Extract the (x, y) coordinate from the center of the cell holding the provided text.  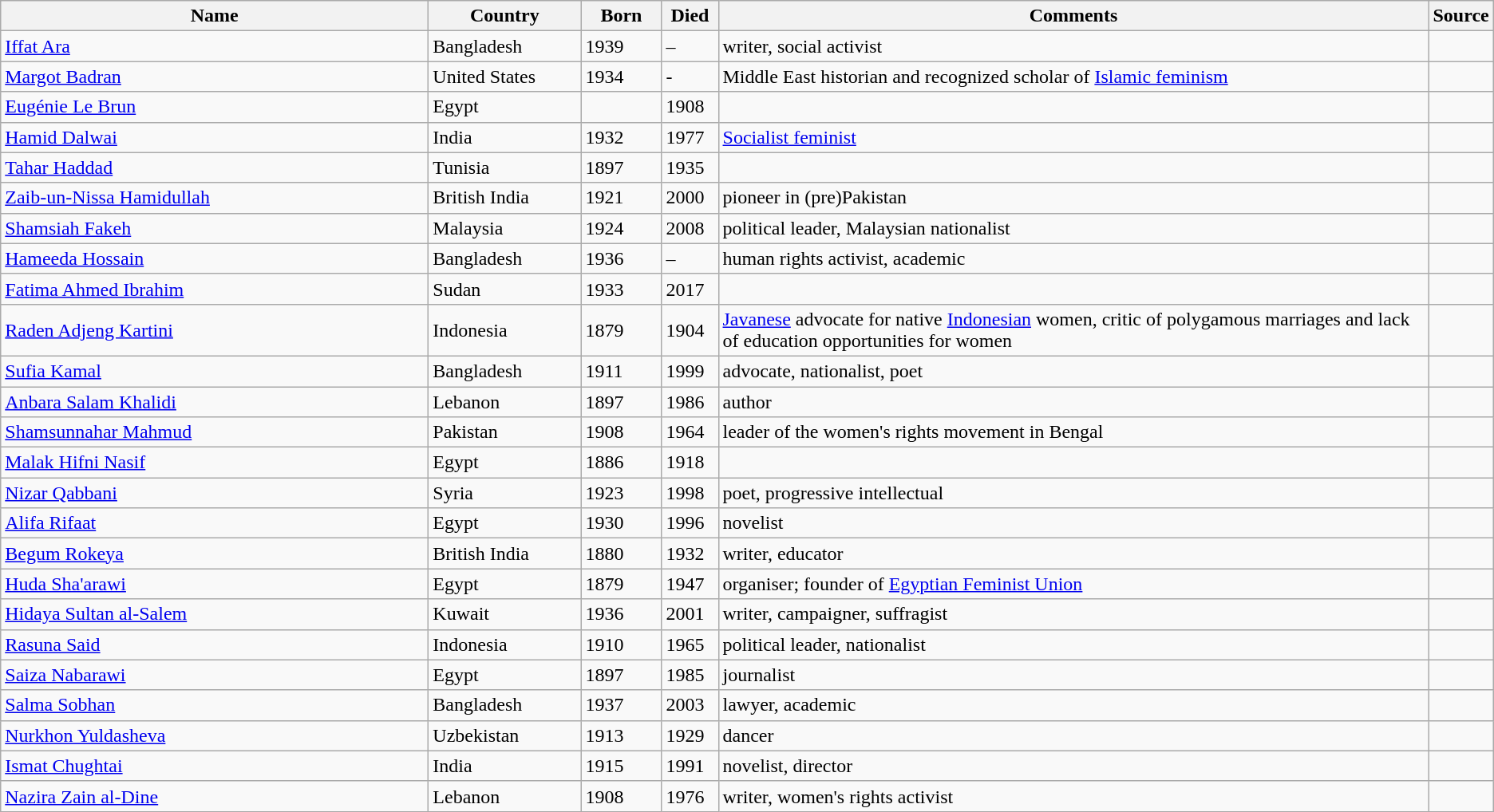
Kuwait (504, 614)
1904 (690, 330)
Tahar Haddad (215, 168)
journalist (1073, 675)
1964 (690, 432)
leader of the women's rights movement in Bengal (1073, 432)
Hameeda Hossain (215, 258)
Tunisia (504, 168)
organiser; founder of Egyptian Feminist Union (1073, 584)
1937 (621, 705)
Fatima Ahmed Ibrahim (215, 289)
political leader, nationalist (1073, 644)
writer, women's rights activist (1073, 796)
pioneer in (pre)Pakistan (1073, 198)
1947 (690, 584)
poet, progressive intellectual (1073, 493)
1886 (621, 463)
Anbara Salam Khalidi (215, 401)
Country (504, 16)
Died (690, 16)
Salma Sobhan (215, 705)
Socialist feminist (1073, 137)
Middle East historian and recognized scholar of Islamic feminism (1073, 77)
2000 (690, 198)
1991 (690, 766)
Name (215, 16)
Nurkhon Yuldasheva (215, 735)
lawyer, academic (1073, 705)
Nizar Qabbani (215, 493)
Alifa Rifaat (215, 523)
1924 (621, 228)
1977 (690, 137)
2008 (690, 228)
1915 (621, 766)
Hidaya Sultan al-Salem (215, 614)
1930 (621, 523)
Raden Adjeng Kartini (215, 330)
Syria (504, 493)
1880 (621, 554)
Born (621, 16)
1965 (690, 644)
1985 (690, 675)
Iffat Ara (215, 46)
1911 (621, 371)
Begum Rokeya (215, 554)
1998 (690, 493)
1929 (690, 735)
writer, educator (1073, 554)
Shamsunnahar Mahmud (215, 432)
advocate, nationalist, poet (1073, 371)
Sudan (504, 289)
novelist (1073, 523)
Huda Sha'arawi (215, 584)
1999 (690, 371)
1923 (621, 493)
2017 (690, 289)
1986 (690, 401)
human rights activist, academic (1073, 258)
Uzbekistan (504, 735)
Shamsiah Fakeh (215, 228)
Rasuna Said (215, 644)
Javanese advocate for native Indonesian women, critic of polygamous marriages and lack of education opportunities for women (1073, 330)
Pakistan (504, 432)
1921 (621, 198)
dancer (1073, 735)
Margot Badran (215, 77)
1918 (690, 463)
1913 (621, 735)
Comments (1073, 16)
Malaysia (504, 228)
1976 (690, 796)
2001 (690, 614)
writer, social activist (1073, 46)
Nazira Zain al-Dine (215, 796)
1939 (621, 46)
1910 (621, 644)
1996 (690, 523)
Sufia Kamal (215, 371)
1935 (690, 168)
Zaib-un-Nissa Hamidullah (215, 198)
author (1073, 401)
- (690, 77)
Ismat Chughtai (215, 766)
United States (504, 77)
2003 (690, 705)
political leader, Malaysian nationalist (1073, 228)
Hamid Dalwai (215, 137)
Eugénie Le Brun (215, 107)
novelist, director (1073, 766)
writer, campaigner, suffragist (1073, 614)
Source (1460, 16)
1934 (621, 77)
Malak Hifni Nasif (215, 463)
1933 (621, 289)
Saiza Nabarawi (215, 675)
